Return the (X, Y) coordinate for the center point of the cell that contains the specified text.  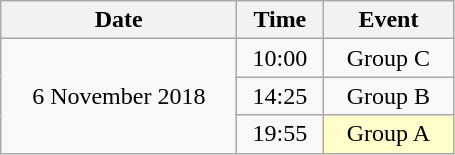
14:25 (280, 96)
Group C (388, 58)
6 November 2018 (119, 96)
Date (119, 20)
Group B (388, 96)
10:00 (280, 58)
Event (388, 20)
Time (280, 20)
19:55 (280, 134)
Group A (388, 134)
